Identify which cell holds the provided text, then report its (X, Y) central coordinate. 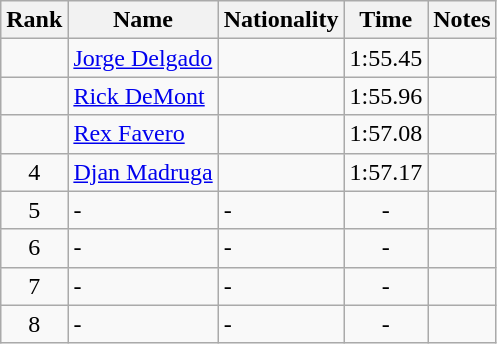
1:57.17 (386, 172)
Djan Madruga (143, 172)
7 (34, 286)
Nationality (281, 20)
Jorge Delgado (143, 58)
1:55.45 (386, 58)
Rex Favero (143, 134)
Notes (462, 20)
6 (34, 248)
Rank (34, 20)
5 (34, 210)
Name (143, 20)
1:55.96 (386, 96)
4 (34, 172)
1:57.08 (386, 134)
Rick DeMont (143, 96)
8 (34, 324)
Time (386, 20)
